Return (X, Y) of the center of cell containing provided text 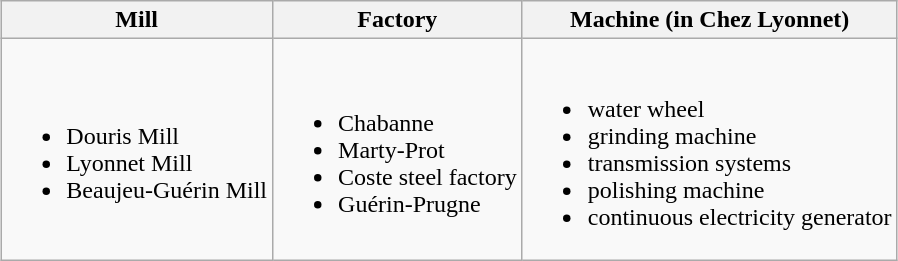
ChabanneMarty-ProtCoste steel factoryGuérin-Prugne (398, 150)
Mill (137, 20)
Douris MillLyonnet MillBeaujeu-Guérin Mill (137, 150)
Factory (398, 20)
water wheelgrinding machinetransmission systemspolishing machinecontinuous electricity generator (710, 150)
Machine (in Chez Lyonnet) (710, 20)
